Return [X, Y] of the center of cell containing provided text 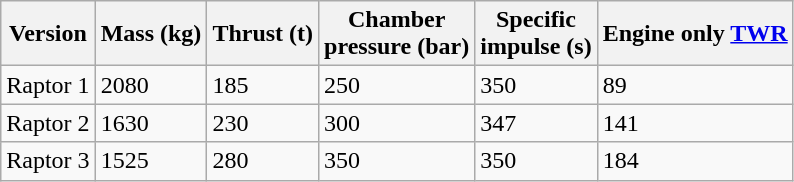
Engine only TWR [695, 34]
Raptor 3 [48, 161]
280 [263, 161]
Specificimpulse (s) [536, 34]
230 [263, 123]
Thrust (t) [263, 34]
2080 [151, 85]
347 [536, 123]
184 [695, 161]
Version [48, 34]
89 [695, 85]
1630 [151, 123]
1525 [151, 161]
141 [695, 123]
185 [263, 85]
250 [397, 85]
Raptor 2 [48, 123]
Mass (kg) [151, 34]
Chamberpressure (bar) [397, 34]
300 [397, 123]
Raptor 1 [48, 85]
